Determine the [X, Y] coordinate at the center of the cell enclosing the given text.  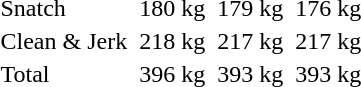
218 kg [172, 41]
217 kg [250, 41]
